Search for the cell housing the specified text and yield its (X, Y) center coordinate. 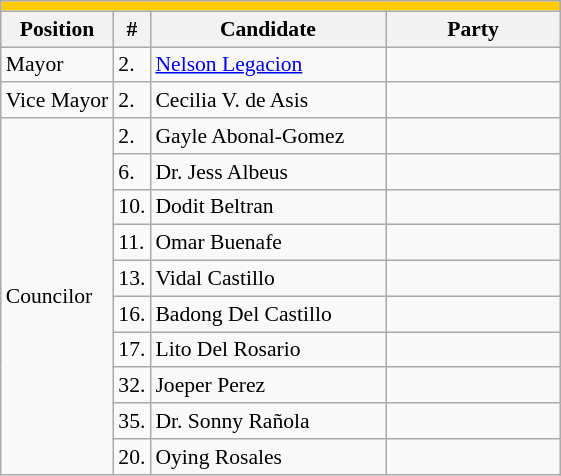
16. (132, 314)
Dr. Sonny Rañola (268, 421)
Oying Rosales (268, 457)
17. (132, 350)
Joeper Perez (268, 386)
Gayle Abonal-Gomez (268, 136)
Lito Del Rosario (268, 350)
Party (474, 29)
Badong Del Castillo (268, 314)
10. (132, 207)
11. (132, 243)
Dr. Jess Albeus (268, 172)
Vidal Castillo (268, 279)
6. (132, 172)
Nelson Legacion (268, 65)
Candidate (268, 29)
# (132, 29)
20. (132, 457)
32. (132, 386)
Dodit Beltran (268, 207)
Mayor (58, 65)
35. (132, 421)
Cecilia V. de Asis (268, 101)
Councilor (58, 296)
Vice Mayor (58, 101)
13. (132, 279)
Position (58, 29)
Omar Buenafe (268, 243)
